Determine the [X, Y] coordinate at the center of the cell enclosing the given text.  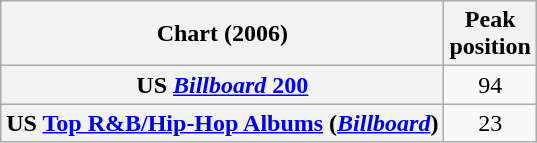
94 [490, 85]
Peakposition [490, 34]
Chart (2006) [222, 34]
US Billboard 200 [222, 85]
US Top R&B/Hip-Hop Albums (Billboard) [222, 123]
23 [490, 123]
